Capture the cell that displays the provided text and extract its [X, Y] central coordinate. 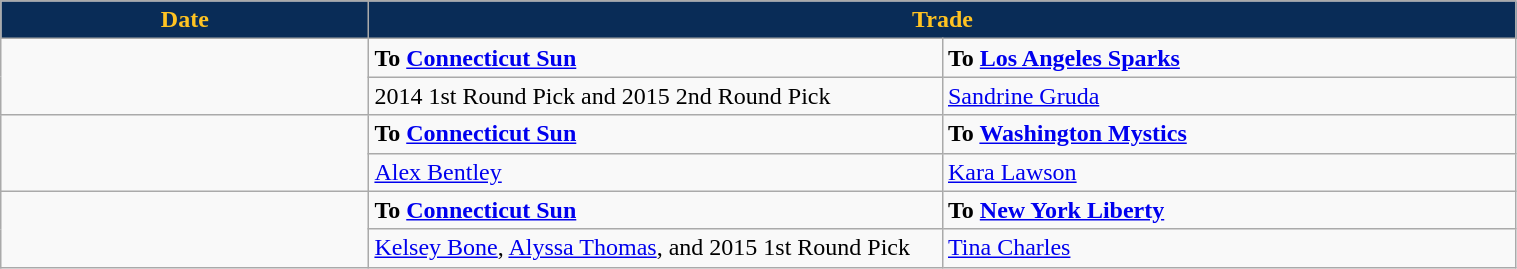
To New York Liberty [1229, 210]
Alex Bentley [656, 172]
Sandrine Gruda [1229, 96]
To Washington Mystics [1229, 134]
2014 1st Round Pick and 2015 2nd Round Pick [656, 96]
Kelsey Bone, Alyssa Thomas, and 2015 1st Round Pick [656, 248]
Kara Lawson [1229, 172]
Date [185, 20]
Tina Charles [1229, 248]
To Los Angeles Sparks [1229, 58]
Trade [942, 20]
